For the text-containing cell, return its midpoint in (X, Y) coordinate format. 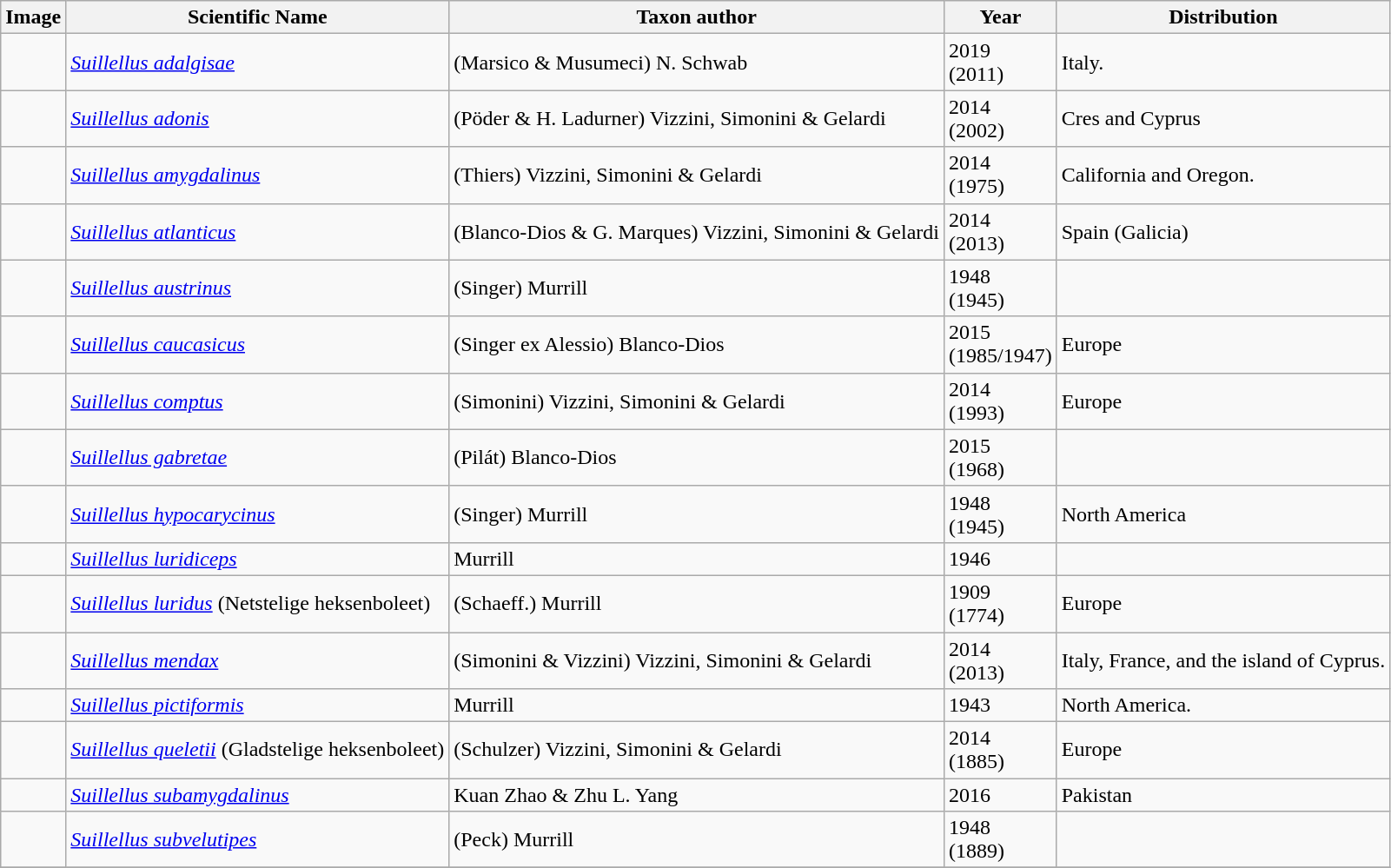
2015(1968) (1001, 457)
Suillellus amygdalinus (257, 176)
(Schulzer) Vizzini, Simonini & Gelardi (697, 751)
Cres and Cyprus (1223, 118)
Suillellus adonis (257, 118)
Kuan Zhao & Zhu L. Yang (697, 795)
Image (33, 17)
2014(2002) (1001, 118)
(Simonini & Vizzini) Vizzini, Simonini & Gelardi (697, 660)
2014(1975) (1001, 176)
Suillellus subamygdalinus (257, 795)
1943 (1001, 706)
Suillellus adalgisae (257, 63)
2019(2011) (1001, 63)
1948(1889) (1001, 839)
Suillellus queletii (Gladstelige heksenboleet) (257, 751)
Suillellus gabretae (257, 457)
(Singer ex Alessio) Blanco-Dios (697, 344)
(Thiers) Vizzini, Simonini & Gelardi (697, 176)
Suillellus pictiformis (257, 706)
Suillellus subvelutipes (257, 839)
(Pilát) Blanco-Dios (697, 457)
Suillellus luridiceps (257, 559)
North America. (1223, 706)
Suillellus hypocarycinus (257, 514)
(Marsico & Musumeci) N. Schwab (697, 63)
2014(1885) (1001, 751)
(Schaeff.) Murrill (697, 603)
Suillellus caucasicus (257, 344)
(Peck) Murrill (697, 839)
Suillellus austrinus (257, 288)
Suillellus luridus (Netstelige heksenboleet) (257, 603)
1909(1774) (1001, 603)
2016 (1001, 795)
North America (1223, 514)
2014(1993) (1001, 401)
Distribution (1223, 17)
(Blanco-Dios & G. Marques) Vizzini, Simonini & Gelardi (697, 231)
(Simonini) Vizzini, Simonini & Gelardi (697, 401)
Suillellus atlanticus (257, 231)
1946 (1001, 559)
Taxon author (697, 17)
Year (1001, 17)
Scientific Name (257, 17)
Pakistan (1223, 795)
Suillellus comptus (257, 401)
California and Oregon. (1223, 176)
Suillellus mendax (257, 660)
Spain (Galicia) (1223, 231)
2015(1985/1947) (1001, 344)
Italy, France, and the island of Cyprus. (1223, 660)
Italy. (1223, 63)
(Pöder & H. Ladurner) Vizzini, Simonini & Gelardi (697, 118)
